Determine the [x, y] coordinate at the center of the cell enclosing the given text.  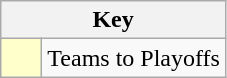
Teams to Playoffs [134, 58]
Key [114, 20]
